Search for the cell housing the specified text and yield its (x, y) center coordinate. 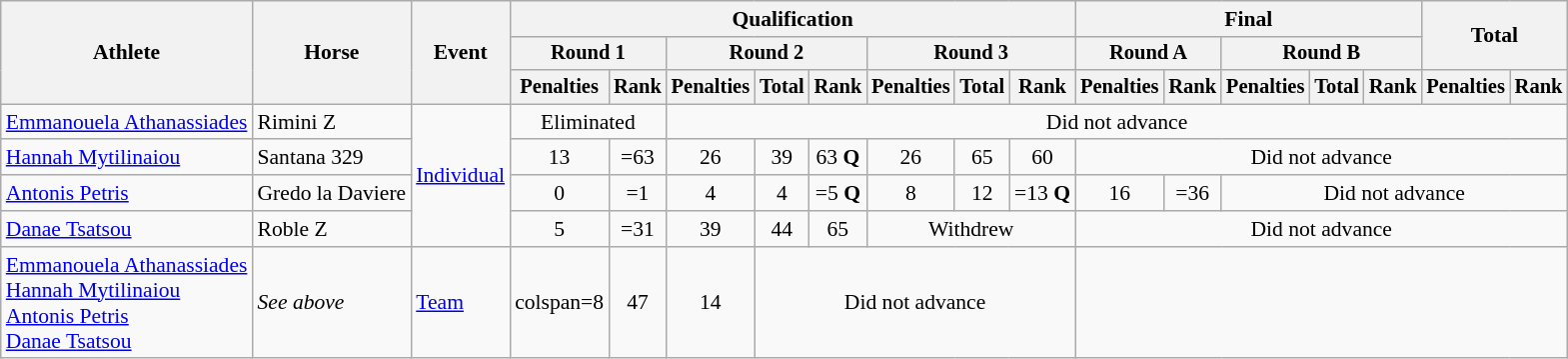
Emmanouela AthanassiadesHannah MytilinaiouAntonis PetrisDanae Tsatsou (127, 303)
12 (981, 193)
Rimini Z (332, 122)
=5 Q (838, 193)
Santana 329 (332, 158)
Individual (460, 175)
=31 (638, 229)
13 (560, 158)
Withdrew (971, 229)
=36 (1192, 193)
Event (460, 52)
See above (332, 303)
Round 3 (971, 54)
47 (638, 303)
Final (1248, 19)
Gredo la Daviere (332, 193)
Round B (1321, 54)
Round 2 (767, 54)
44 (782, 229)
Team (460, 303)
8 (910, 193)
=63 (638, 158)
16 (1119, 193)
Qualification (792, 19)
Round A (1148, 54)
Danae Tsatsou (127, 229)
Round 1 (588, 54)
Hannah Mytilinaiou (127, 158)
Antonis Petris (127, 193)
colspan=8 (560, 303)
14 (711, 303)
0 (560, 193)
Eliminated (588, 122)
63 Q (838, 158)
=1 (638, 193)
Roble Z (332, 229)
=13 Q (1042, 193)
60 (1042, 158)
5 (560, 229)
Horse (332, 52)
Emmanouela Athanassiades (127, 122)
Athlete (127, 52)
